Capture the cell that displays the provided text and extract its [X, Y] central coordinate. 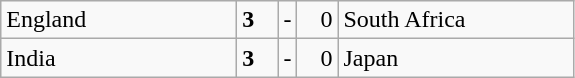
India [119, 58]
England [119, 20]
Japan [456, 58]
South Africa [456, 20]
